Return [x, y] of the center of cell containing provided text 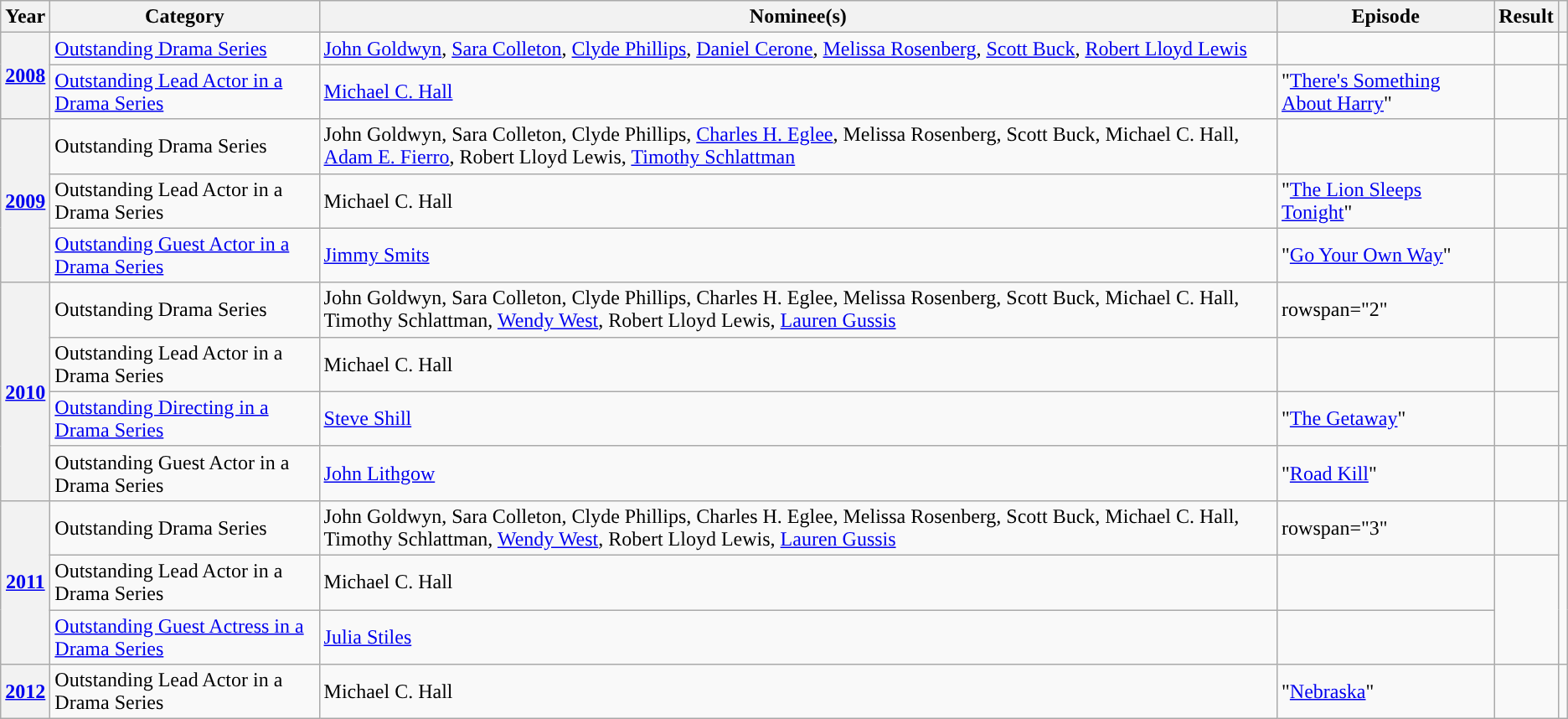
John Goldwyn, Sara Colleton, Clyde Phillips, Daniel Cerone, Melissa Rosenberg, Scott Buck, Robert Lloyd Lewis [798, 49]
Result [1526, 17]
"Go Your Own Way" [1385, 255]
Steve Shill [798, 419]
"Nebraska" [1385, 692]
Category [184, 17]
Year [25, 17]
2010 [25, 391]
rowspan="2" [1385, 310]
Julia Stiles [798, 637]
John Lithgow [798, 473]
Jimmy Smits [798, 255]
2011 [25, 582]
2012 [25, 692]
2008 [25, 75]
Episode [1385, 17]
"The Lion Sleeps Tonight" [1385, 201]
Nominee(s) [798, 17]
Outstanding Guest Actress in a Drama Series [184, 637]
rowspan="3" [1385, 528]
"Road Kill" [1385, 473]
2009 [25, 201]
Outstanding Directing in a Drama Series [184, 419]
"The Getaway" [1385, 419]
"There's Something About Harry" [1385, 92]
